Output the (x, y) coordinate of the center of the cell containing the given text.  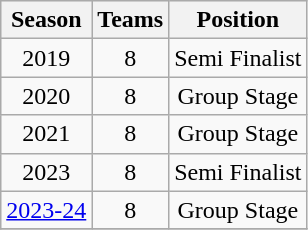
2021 (46, 134)
2020 (46, 96)
2023 (46, 172)
2023-24 (46, 210)
Season (46, 20)
2019 (46, 58)
Position (238, 20)
Teams (130, 20)
